Output the (X, Y) coordinate of the center of the cell containing the given text.  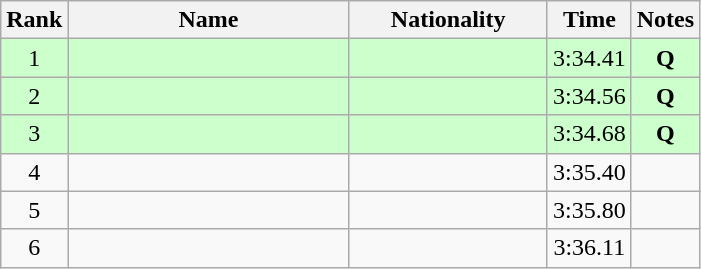
2 (34, 96)
4 (34, 172)
3:35.80 (589, 210)
3:34.56 (589, 96)
Notes (665, 20)
3:35.40 (589, 172)
6 (34, 248)
3 (34, 134)
3:34.41 (589, 58)
Name (208, 20)
3:36.11 (589, 248)
Nationality (448, 20)
5 (34, 210)
Rank (34, 20)
Time (589, 20)
3:34.68 (589, 134)
1 (34, 58)
